Provide the (x, y) coordinate of the cell's center where the given text is located.  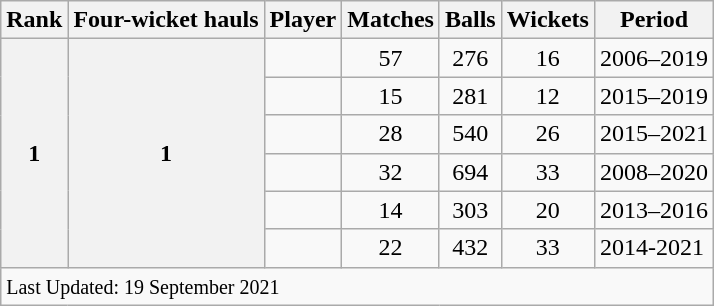
694 (470, 172)
20 (548, 210)
432 (470, 248)
Period (654, 20)
15 (391, 96)
Matches (391, 20)
Wickets (548, 20)
2015–2021 (654, 134)
28 (391, 134)
2006–2019 (654, 58)
276 (470, 58)
Four-wicket hauls (166, 20)
Player (303, 20)
2014-2021 (654, 248)
22 (391, 248)
12 (548, 96)
Last Updated: 19 September 2021 (358, 286)
14 (391, 210)
Rank (34, 20)
303 (470, 210)
2008–2020 (654, 172)
2015–2019 (654, 96)
26 (548, 134)
32 (391, 172)
281 (470, 96)
16 (548, 58)
57 (391, 58)
Balls (470, 20)
540 (470, 134)
2013–2016 (654, 210)
